Search for the cell housing the specified text and yield its (x, y) center coordinate. 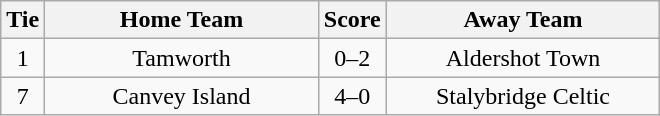
Canvey Island (182, 96)
Tie (23, 20)
Aldershot Town (523, 58)
0–2 (352, 58)
7 (23, 96)
4–0 (352, 96)
Away Team (523, 20)
1 (23, 58)
Stalybridge Celtic (523, 96)
Score (352, 20)
Tamworth (182, 58)
Home Team (182, 20)
